Return the (x, y) coordinate for the center point of the cell that contains the specified text.  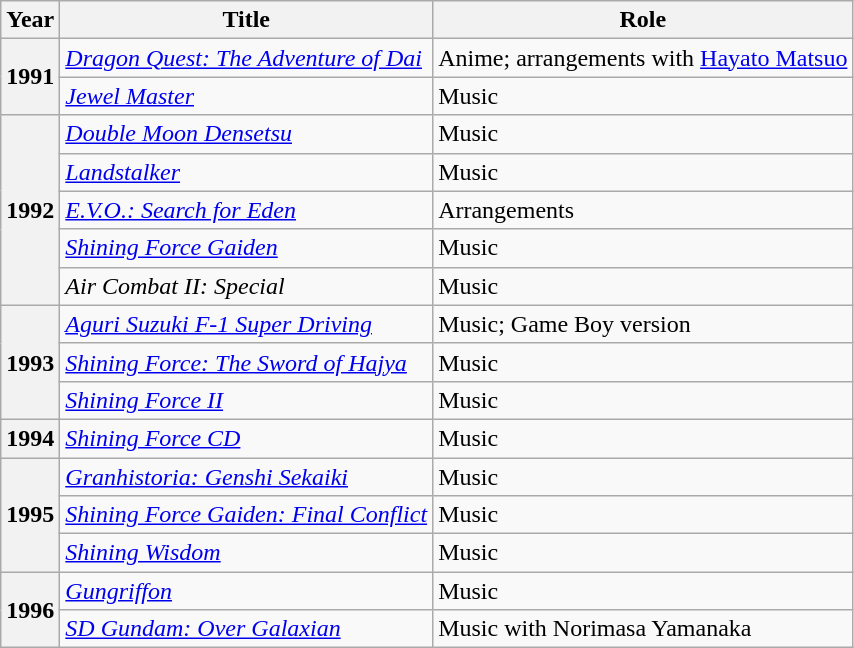
1996 (30, 610)
Music with Norimasa Yamanaka (643, 629)
Granhistoria: Genshi Sekaiki (246, 477)
Music; Game Boy version (643, 324)
Anime; arrangements with Hayato Matsuo (643, 58)
Jewel Master (246, 96)
Role (643, 20)
Aguri Suzuki F-1 Super Driving (246, 324)
1994 (30, 438)
Title (246, 20)
Dragon Quest: The Adventure of Dai (246, 58)
1992 (30, 210)
Shining Force CD (246, 438)
Air Combat II: Special (246, 286)
Double Moon Densetsu (246, 134)
Arrangements (643, 210)
SD Gundam: Over Galaxian (246, 629)
Shining Force II (246, 400)
E.V.O.: Search for Eden (246, 210)
Shining Force: The Sword of Hajya (246, 362)
Landstalker (246, 172)
Year (30, 20)
1995 (30, 515)
Shining Force Gaiden (246, 248)
Gungriffon (246, 591)
1991 (30, 77)
1993 (30, 362)
Shining Wisdom (246, 553)
Shining Force Gaiden: Final Conflict (246, 515)
